Identify which cell holds the provided text, then report its [x, y] central coordinate. 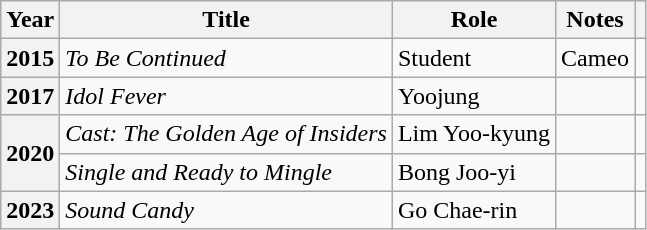
Lim Yoo-kyung [474, 134]
2017 [30, 96]
2023 [30, 210]
Yoojung [474, 96]
Student [474, 58]
Notes [596, 20]
To Be Continued [226, 58]
Sound Candy [226, 210]
Go Chae-rin [474, 210]
Bong Joo-yi [474, 172]
Cameo [596, 58]
Cast: The Golden Age of Insiders [226, 134]
Title [226, 20]
Idol Fever [226, 96]
Year [30, 20]
2020 [30, 153]
2015 [30, 58]
Role [474, 20]
Single and Ready to Mingle [226, 172]
